Return the (x, y) coordinate for the center point of the cell that contains the specified text.  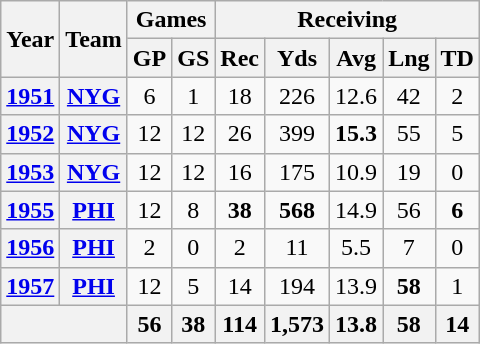
Games (170, 20)
5.5 (356, 248)
Year (30, 39)
13.9 (356, 286)
Receiving (348, 20)
16 (240, 172)
175 (298, 172)
42 (409, 96)
15.3 (356, 134)
12.6 (356, 96)
Avg (356, 58)
Team (94, 39)
1955 (30, 210)
8 (194, 210)
26 (240, 134)
18 (240, 96)
19 (409, 172)
114 (240, 324)
1957 (30, 286)
226 (298, 96)
GP (149, 58)
Rec (240, 58)
Lng (409, 58)
55 (409, 134)
1952 (30, 134)
399 (298, 134)
14.9 (356, 210)
10.9 (356, 172)
7 (409, 248)
194 (298, 286)
1,573 (298, 324)
TD (457, 58)
1956 (30, 248)
568 (298, 210)
13.8 (356, 324)
11 (298, 248)
GS (194, 58)
Yds (298, 58)
1951 (30, 96)
1953 (30, 172)
